Search for the cell housing the specified text and yield its [x, y] center coordinate. 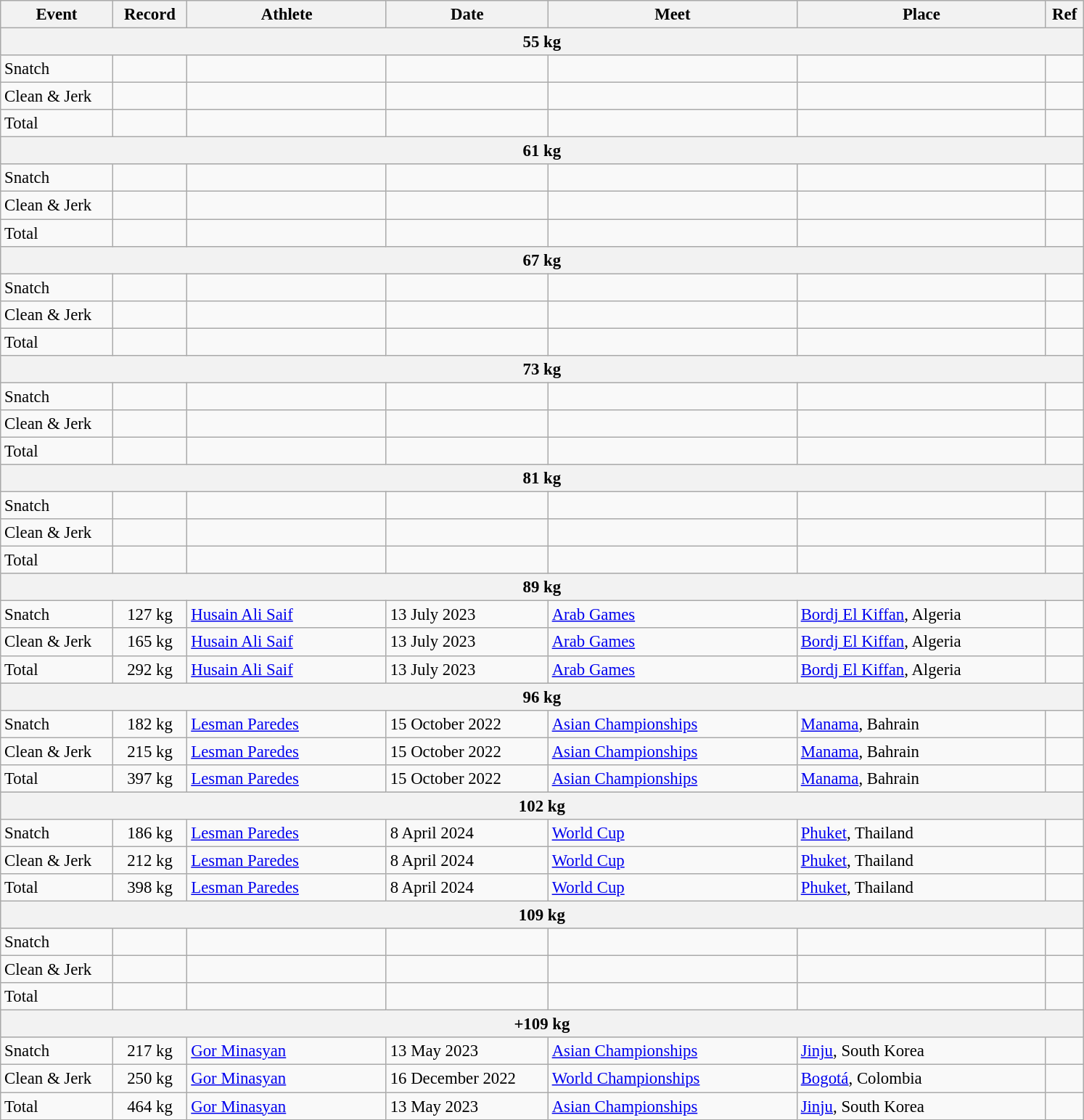
81 kg [542, 478]
Athlete [287, 15]
Date [467, 15]
67 kg [542, 260]
89 kg [542, 587]
Bogotá, Colombia [921, 1079]
96 kg [542, 697]
109 kg [542, 915]
398 kg [149, 888]
217 kg [149, 1052]
World Championships [672, 1079]
+109 kg [542, 1024]
73 kg [542, 369]
464 kg [149, 1106]
Place [921, 15]
Record [149, 15]
397 kg [149, 779]
292 kg [149, 669]
212 kg [149, 860]
Ref [1064, 15]
127 kg [149, 615]
102 kg [542, 806]
61 kg [542, 151]
215 kg [149, 751]
Meet [672, 15]
250 kg [149, 1079]
Event [57, 15]
16 December 2022 [467, 1079]
165 kg [149, 642]
55 kg [542, 42]
186 kg [149, 833]
182 kg [149, 724]
